Scan for the cell matching the given text and deliver its (x, y) coordinate at center. 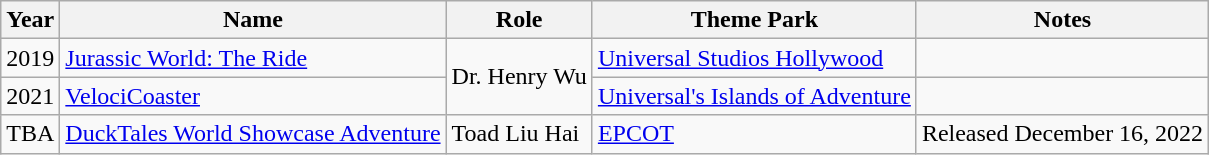
Notes (1062, 20)
Universal Studios Hollywood (754, 58)
Name (253, 20)
Released December 16, 2022 (1062, 134)
DuckTales World Showcase Adventure (253, 134)
Toad Liu Hai (519, 134)
2021 (30, 96)
VelociCoaster (253, 96)
Role (519, 20)
Theme Park (754, 20)
EPCOT (754, 134)
Dr. Henry Wu (519, 77)
Jurassic World: The Ride (253, 58)
2019 (30, 58)
Universal's Islands of Adventure (754, 96)
Year (30, 20)
TBA (30, 134)
